Return the (X, Y) coordinate for the center point of the cell that contains the specified text.  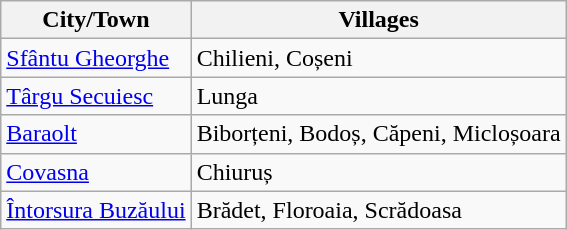
Brădet, Floroaia, Scrădoasa (378, 210)
Covasna (96, 172)
Biborțeni, Bodoș, Căpeni, Micloșoara (378, 134)
Târgu Secuiesc (96, 96)
City/Town (96, 20)
Baraolt (96, 134)
Chiuruș (378, 172)
Întorsura Buzăului (96, 210)
Lunga (378, 96)
Villages (378, 20)
Sfântu Gheorghe (96, 58)
Chilieni, Coșeni (378, 58)
